Scan for the cell matching the given text and deliver its [x, y] coordinate at center. 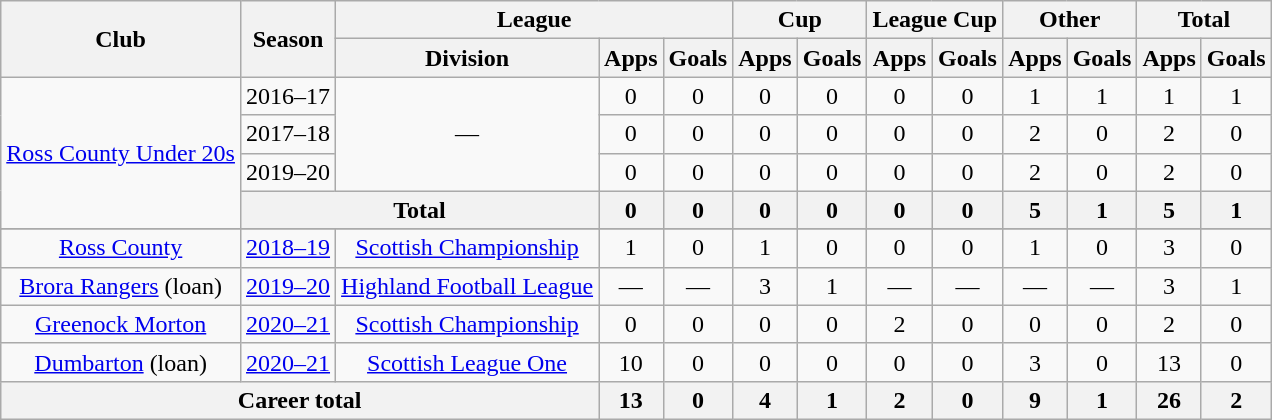
Ross County Under 20s [121, 153]
League Cup [935, 20]
2016–17 [288, 96]
9 [1035, 400]
Greenock Morton [121, 324]
Highland Football League [468, 286]
Club [121, 39]
Season [288, 39]
Ross County [121, 248]
Scottish League One [468, 362]
Division [468, 58]
10 [631, 362]
2018–19 [288, 248]
26 [1169, 400]
Cup [800, 20]
4 [765, 400]
Brora Rangers (loan) [121, 286]
2017–18 [288, 134]
Other [1070, 20]
League [534, 20]
Career total [300, 400]
Dumbarton (loan) [121, 362]
